Return the (x, y) coordinate for the center point of the cell that contains the specified text.  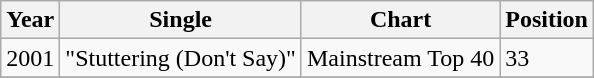
Position (547, 20)
Year (30, 20)
Mainstream Top 40 (400, 58)
2001 (30, 58)
Chart (400, 20)
Single (181, 20)
33 (547, 58)
"Stuttering (Don't Say)" (181, 58)
